Return the (x, y) coordinate for the center point of the cell that contains the specified text.  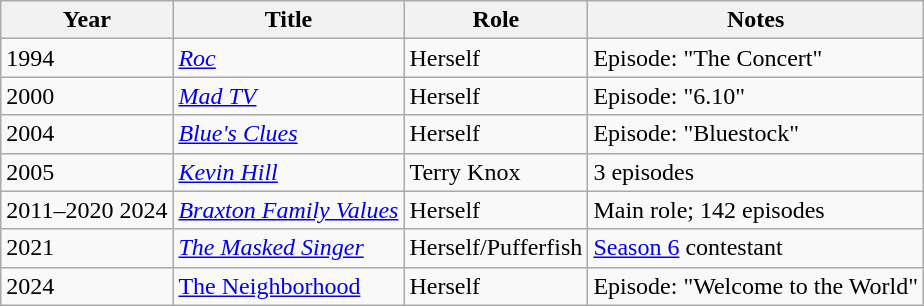
Kevin Hill (288, 172)
Title (288, 20)
2024 (87, 286)
2021 (87, 248)
Main role; 142 episodes (756, 210)
The Neighborhood (288, 286)
Episode: "6.10" (756, 96)
Episode: "The Concert" (756, 58)
Mad TV (288, 96)
2005 (87, 172)
Season 6 contestant (756, 248)
2000 (87, 96)
2011–2020 2024 (87, 210)
Terry Knox (496, 172)
Roc (288, 58)
1994 (87, 58)
Herself/Pufferfish (496, 248)
Role (496, 20)
Year (87, 20)
Braxton Family Values (288, 210)
3 episodes (756, 172)
The Masked Singer (288, 248)
2004 (87, 134)
Episode: "Bluestock" (756, 134)
Episode: "Welcome to the World" (756, 286)
Blue's Clues (288, 134)
Notes (756, 20)
